From the cell containing the given text, extract its center point as [x, y] coordinate. 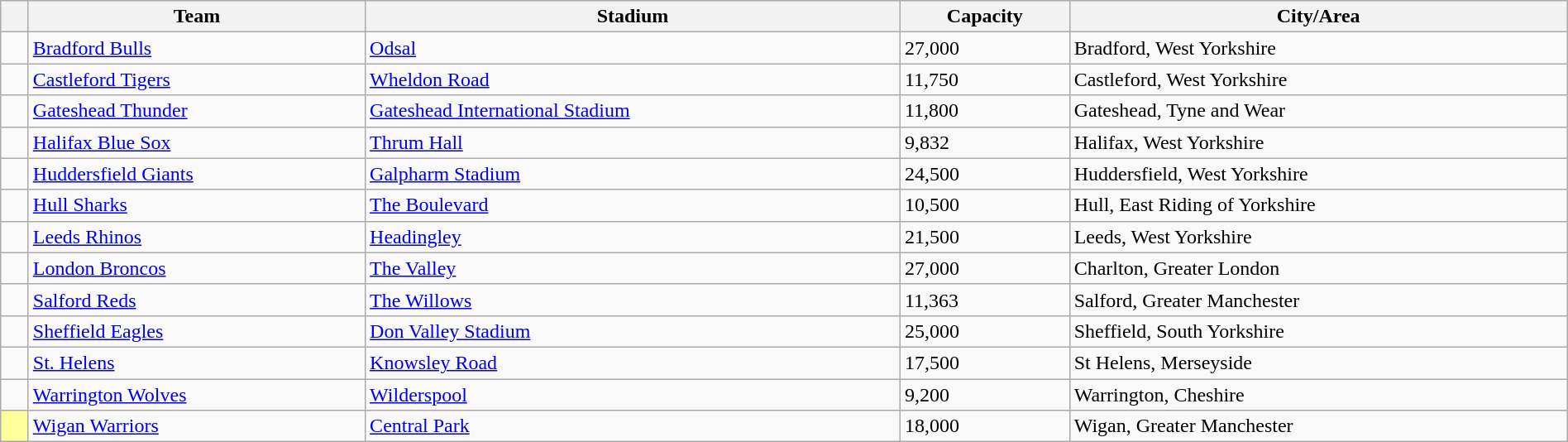
Odsal [633, 48]
City/Area [1318, 17]
The Valley [633, 268]
Leeds, West Yorkshire [1318, 237]
24,500 [984, 174]
Huddersfield Giants [197, 174]
Headingley [633, 237]
Team [197, 17]
Leeds Rhinos [197, 237]
Wigan, Greater Manchester [1318, 426]
Wigan Warriors [197, 426]
Hull, East Riding of Yorkshire [1318, 205]
Halifax Blue Sox [197, 142]
Gateshead Thunder [197, 111]
Gateshead, Tyne and Wear [1318, 111]
Capacity [984, 17]
Gateshead International Stadium [633, 111]
Galpharm Stadium [633, 174]
Bradford, West Yorkshire [1318, 48]
Bradford Bulls [197, 48]
Castleford, West Yorkshire [1318, 79]
The Boulevard [633, 205]
Thrum Hall [633, 142]
Salford Reds [197, 300]
Salford, Greater Manchester [1318, 300]
Wilderspool [633, 395]
Castleford Tigers [197, 79]
Warrington, Cheshire [1318, 395]
Halifax, West Yorkshire [1318, 142]
Sheffield Eagles [197, 331]
11,363 [984, 300]
St Helens, Merseyside [1318, 363]
9,832 [984, 142]
Hull Sharks [197, 205]
St. Helens [197, 363]
Huddersfield, West Yorkshire [1318, 174]
11,800 [984, 111]
11,750 [984, 79]
17,500 [984, 363]
Stadium [633, 17]
Knowsley Road [633, 363]
Warrington Wolves [197, 395]
21,500 [984, 237]
Wheldon Road [633, 79]
18,000 [984, 426]
Don Valley Stadium [633, 331]
Central Park [633, 426]
10,500 [984, 205]
9,200 [984, 395]
London Broncos [197, 268]
Charlton, Greater London [1318, 268]
The Willows [633, 300]
25,000 [984, 331]
Sheffield, South Yorkshire [1318, 331]
